Output the [X, Y] coordinate of the center of the cell containing the given text.  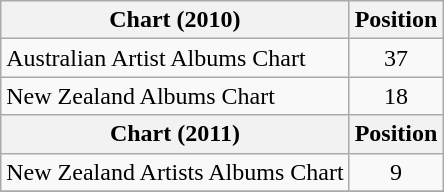
Australian Artist Albums Chart [175, 58]
18 [396, 96]
9 [396, 172]
New Zealand Artists Albums Chart [175, 172]
Chart (2011) [175, 134]
Chart (2010) [175, 20]
37 [396, 58]
New Zealand Albums Chart [175, 96]
